Return the [x, y] coordinate for the center point of the cell that contains the specified text.  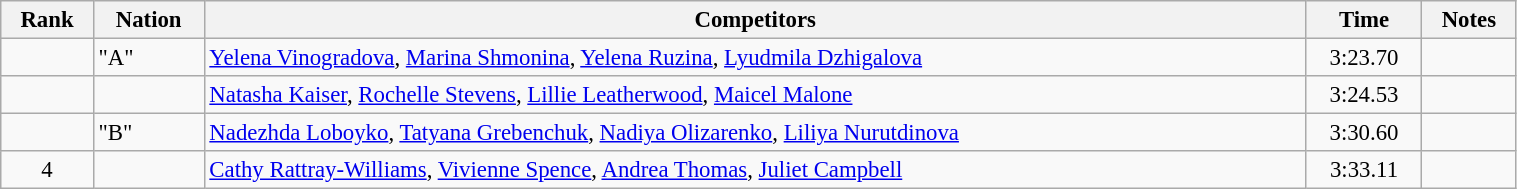
Nation [148, 20]
"A" [148, 58]
3:33.11 [1364, 170]
Notes [1469, 20]
3:30.60 [1364, 133]
Nadezhda Loboyko, Tatyana Grebenchuk, Nadiya Olizarenko, Liliya Nurutdinova [755, 133]
"B" [148, 133]
Cathy Rattray-Williams, Vivienne Spence, Andrea Thomas, Juliet Campbell [755, 170]
3:23.70 [1364, 58]
Competitors [755, 20]
4 [47, 170]
Time [1364, 20]
Rank [47, 20]
3:24.53 [1364, 95]
Yelena Vinogradova, Marina Shmonina, Yelena Ruzina, Lyudmila Dzhigalova [755, 58]
Natasha Kaiser, Rochelle Stevens, Lillie Leatherwood, Maicel Malone [755, 95]
